Provide the (x, y) coordinate of the cell's center where the given text is located.  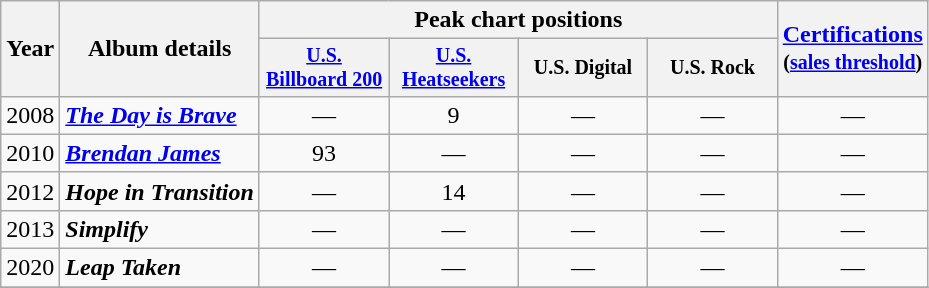
Album details (160, 49)
2010 (30, 153)
93 (324, 153)
The Day is Brave (160, 115)
Peak chart positions (518, 20)
Certifications(sales threshold) (852, 49)
Simplify (160, 229)
U.S. Rock (712, 68)
2012 (30, 191)
Leap Taken (160, 268)
9 (454, 115)
Brendan James (160, 153)
U.S.Heatseekers (454, 68)
U.S. Digital (582, 68)
2013 (30, 229)
14 (454, 191)
2020 (30, 268)
Year (30, 49)
Hope in Transition (160, 191)
2008 (30, 115)
U.S.Billboard 200 (324, 68)
